From the cell containing the given text, extract its center point as [x, y] coordinate. 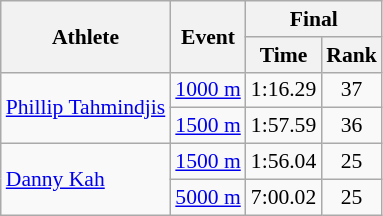
Event [208, 36]
1:56.04 [284, 162]
Phillip Tahmindjis [86, 108]
Time [284, 55]
7:00.02 [284, 197]
Final [314, 19]
Danny Kah [86, 180]
1000 m [208, 90]
36 [352, 126]
5000 m [208, 197]
37 [352, 90]
Athlete [86, 36]
1:16.29 [284, 90]
1:57.59 [284, 126]
Rank [352, 55]
